Locate the cell with the specified text and output its [X, Y] center coordinate. 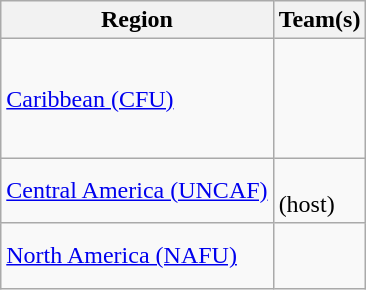
Team(s) [320, 20]
Region [137, 20]
Caribbean (CFU) [137, 98]
North America (NAFU) [137, 256]
(host) [320, 190]
Central America (UNCAF) [137, 190]
